Provide the [x, y] coordinate of the cell's center where the given text is located.  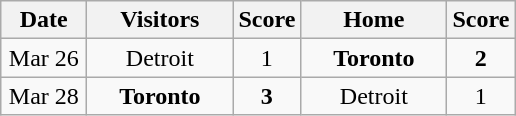
Home [374, 20]
2 [481, 58]
Date [44, 20]
Mar 26 [44, 58]
Mar 28 [44, 96]
3 [267, 96]
Visitors [160, 20]
